Return [X, Y] of the center of cell containing provided text 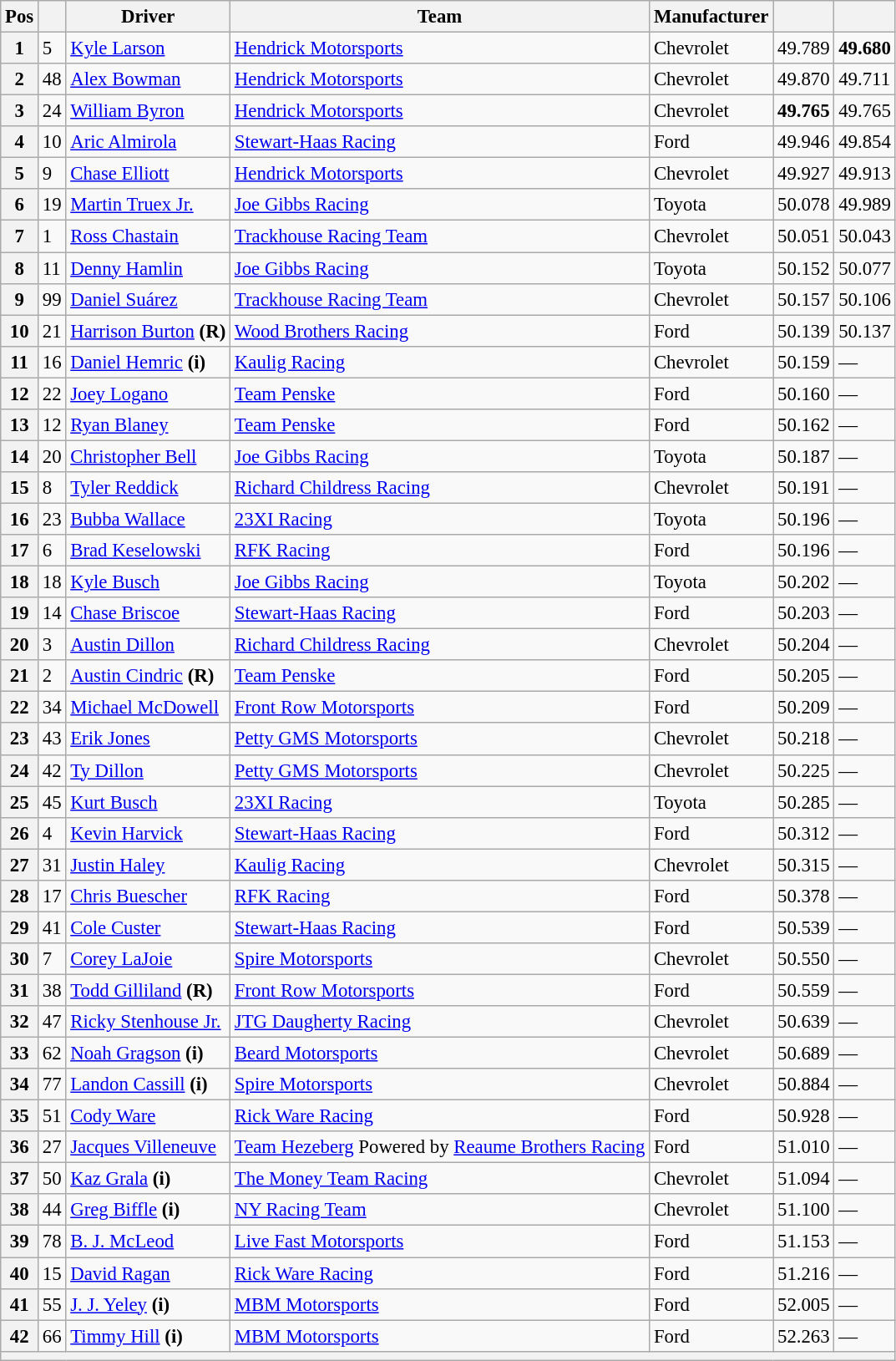
Martin Truex Jr. [149, 205]
Kyle Busch [149, 582]
Tyler Reddick [149, 488]
Christopher Bell [149, 456]
50.218 [803, 739]
Noah Gragson (i) [149, 1054]
Brad Keselowski [149, 551]
Denny Hamlin [149, 268]
Team Hezeberg Powered by Reaume Brothers Racing [440, 1147]
50.689 [803, 1054]
Ty Dillon [149, 770]
Cody Ware [149, 1116]
50.043 [865, 236]
50 [52, 1179]
50.202 [803, 582]
Timmy Hill (i) [149, 1336]
Greg Biffle (i) [149, 1211]
51.094 [803, 1179]
50.139 [803, 331]
99 [52, 299]
Kyle Larson [149, 48]
49.927 [803, 174]
51.216 [803, 1273]
Alex Bowman [149, 79]
50.225 [803, 770]
Landon Cassill (i) [149, 1084]
50.077 [865, 268]
13 [20, 425]
51.010 [803, 1147]
52.263 [803, 1336]
49.711 [865, 79]
Ryan Blaney [149, 425]
37 [20, 1179]
50.204 [803, 645]
NY Racing Team [440, 1211]
43 [52, 739]
Justin Haley [149, 865]
32 [20, 1022]
50.285 [803, 802]
55 [52, 1304]
49.946 [803, 142]
Driver [149, 17]
25 [20, 802]
47 [52, 1022]
Cole Custer [149, 927]
Joey Logano [149, 394]
Austin Dillon [149, 645]
52.005 [803, 1304]
44 [52, 1211]
Aric Almirola [149, 142]
J. J. Yeley (i) [149, 1304]
29 [20, 927]
Wood Brothers Racing [440, 331]
77 [52, 1084]
Daniel Hemric (i) [149, 362]
JTG Daugherty Racing [440, 1022]
50.209 [803, 708]
50.205 [803, 676]
Kevin Harvick [149, 833]
49.989 [865, 205]
Live Fast Motorsports [440, 1242]
Corey LaJoie [149, 959]
Ross Chastain [149, 236]
62 [52, 1054]
50.152 [803, 268]
Ricky Stenhouse Jr. [149, 1022]
50.378 [803, 896]
50.137 [865, 331]
50.203 [803, 613]
28 [20, 896]
50.550 [803, 959]
Chris Buescher [149, 896]
50.928 [803, 1116]
Austin Cindric (R) [149, 676]
Todd Gilliland (R) [149, 990]
50.315 [803, 865]
Chase Elliott [149, 174]
Kurt Busch [149, 802]
50.157 [803, 299]
Michael McDowell [149, 708]
33 [20, 1054]
Erik Jones [149, 739]
51 [52, 1116]
50.187 [803, 456]
50.106 [865, 299]
49.680 [865, 48]
50.639 [803, 1022]
49.854 [865, 142]
50.162 [803, 425]
45 [52, 802]
David Ragan [149, 1273]
Kaz Grala (i) [149, 1179]
William Byron [149, 111]
50.884 [803, 1084]
Daniel Suárez [149, 299]
Pos [20, 17]
40 [20, 1273]
50.160 [803, 394]
50.078 [803, 205]
Jacques Villeneuve [149, 1147]
50.159 [803, 362]
49.870 [803, 79]
26 [20, 833]
Manufacturer [711, 17]
Bubba Wallace [149, 519]
50.559 [803, 990]
66 [52, 1336]
Team [440, 17]
B. J. McLeod [149, 1242]
49.913 [865, 174]
51.100 [803, 1211]
Chase Briscoe [149, 613]
36 [20, 1147]
Beard Motorsports [440, 1054]
49.789 [803, 48]
51.153 [803, 1242]
50.312 [803, 833]
50.539 [803, 927]
Harrison Burton (R) [149, 331]
35 [20, 1116]
48 [52, 79]
50.051 [803, 236]
39 [20, 1242]
78 [52, 1242]
The Money Team Racing [440, 1179]
50.191 [803, 488]
30 [20, 959]
